Pinpoint the cell where the given text exists, returning its (x, y) midpoint coordinate. 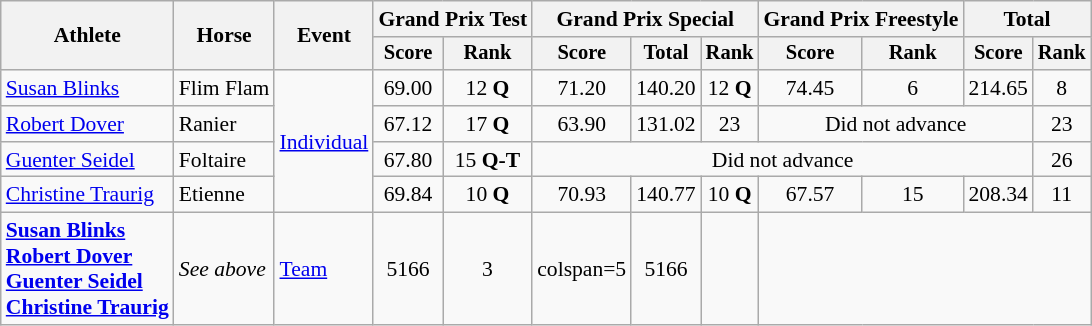
6 (913, 88)
Flim Flam (224, 88)
214.65 (998, 88)
Robert Dover (88, 124)
Susan Blinks (88, 88)
15 (913, 195)
17 Q (488, 124)
67.80 (408, 160)
Ranier (224, 124)
67.57 (810, 195)
8 (1062, 88)
131.02 (666, 124)
74.45 (810, 88)
11 (1062, 195)
26 (1062, 160)
Christine Traurig (88, 195)
70.93 (582, 195)
69.84 (408, 195)
Grand Prix Freestyle (860, 19)
67.12 (408, 124)
Etienne (224, 195)
15 Q-T (488, 160)
63.90 (582, 124)
Grand Prix Special (645, 19)
Event (324, 36)
69.00 (408, 88)
See above (224, 269)
Foltaire (224, 160)
208.34 (998, 195)
Grand Prix Test (452, 19)
colspan=5 (582, 269)
71.20 (582, 88)
Individual (324, 141)
Guenter Seidel (88, 160)
Athlete (88, 36)
Susan BlinksRobert DoverGuenter SeidelChristine Traurig (88, 269)
140.77 (666, 195)
140.20 (666, 88)
Team (324, 269)
3 (488, 269)
Horse (224, 36)
